Locate the cell with the specified text and output its (X, Y) center coordinate. 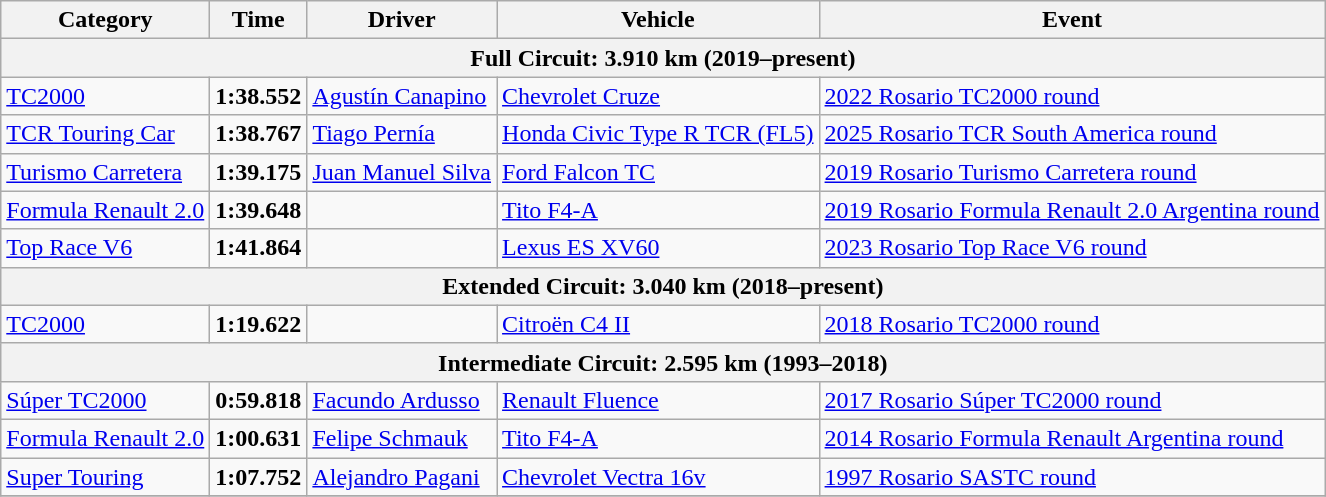
Event (1072, 20)
2017 Rosario Súper TC2000 round (1072, 400)
Top Race V6 (106, 248)
Category (106, 20)
Super Touring (106, 477)
1:19.622 (258, 324)
Alejandro Pagani (402, 477)
2019 Rosario Formula Renault 2.0 Argentina round (1072, 210)
Citroën C4 II (658, 324)
Chevrolet Cruze (658, 96)
1:39.648 (258, 210)
Lexus ES XV60 (658, 248)
Driver (402, 20)
0:59.818 (258, 400)
Time (258, 20)
1:38.552 (258, 96)
Súper TC2000 (106, 400)
Full Circuit: 3.910 km (2019–present) (663, 58)
2019 Rosario Turismo Carretera round (1072, 172)
Tiago Pernía (402, 134)
1:38.767 (258, 134)
Chevrolet Vectra 16v (658, 477)
1:00.631 (258, 438)
1997 Rosario SASTC round (1072, 477)
Renault Fluence (658, 400)
Vehicle (658, 20)
1:41.864 (258, 248)
2014 Rosario Formula Renault Argentina round (1072, 438)
1:07.752 (258, 477)
Honda Civic Type R TCR (FL5) (658, 134)
Turismo Carretera (106, 172)
Ford Falcon TC (658, 172)
Juan Manuel Silva (402, 172)
2023 Rosario Top Race V6 round (1072, 248)
2025 Rosario TCR South America round (1072, 134)
2022 Rosario TC2000 round (1072, 96)
Facundo Ardusso (402, 400)
1:39.175 (258, 172)
Felipe Schmauk (402, 438)
2018 Rosario TC2000 round (1072, 324)
TCR Touring Car (106, 134)
Intermediate Circuit: 2.595 km (1993–2018) (663, 362)
Extended Circuit: 3.040 km (2018–present) (663, 286)
Agustín Canapino (402, 96)
